From the cell containing the given text, extract its center point as [x, y] coordinate. 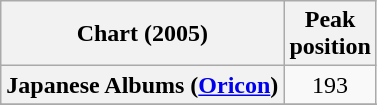
Chart (2005) [142, 34]
Peakposition [330, 34]
193 [330, 85]
Japanese Albums (Oricon) [142, 85]
